For the text-containing cell, return its midpoint in (x, y) coordinate format. 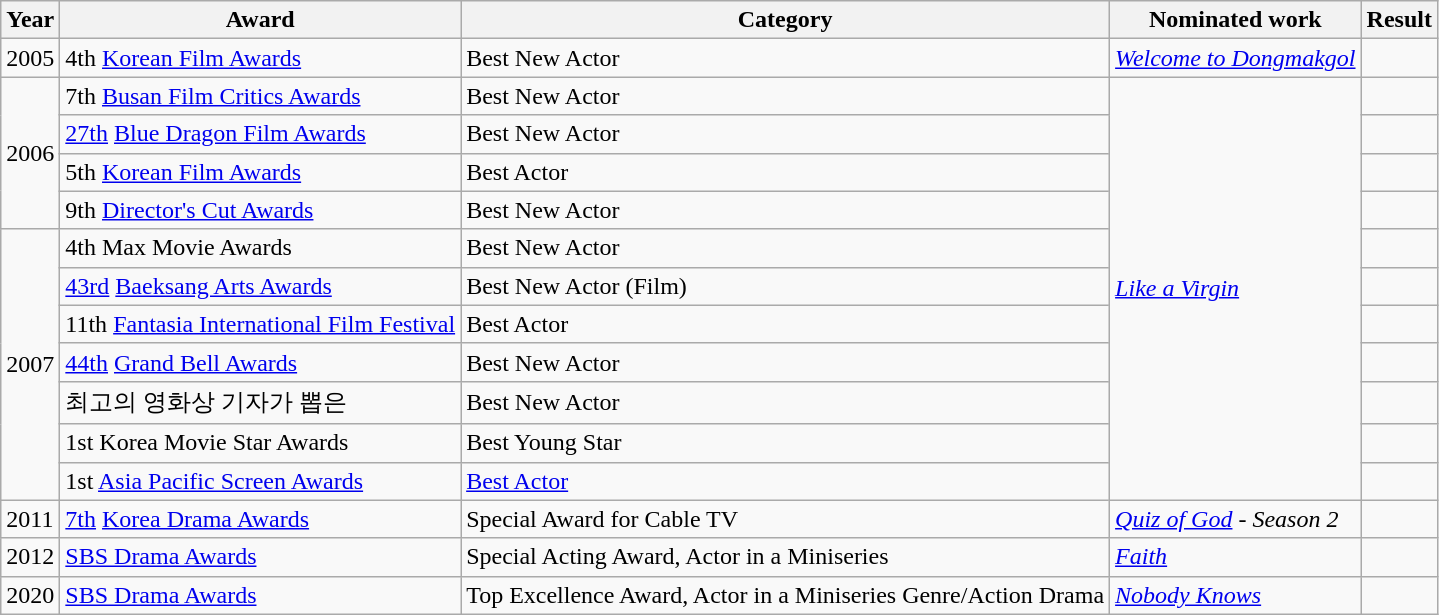
Best New Actor (Film) (786, 286)
Year (30, 20)
Category (786, 20)
2011 (30, 519)
2020 (30, 595)
Top Excellence Award, Actor in a Miniseries Genre/Action Drama (786, 595)
2005 (30, 58)
Like a Virgin (1236, 288)
5th Korean Film Awards (260, 172)
Faith (1236, 557)
4th Korean Film Awards (260, 58)
Best Young Star (786, 443)
44th Grand Bell Awards (260, 362)
2007 (30, 364)
27th Blue Dragon Film Awards (260, 134)
Welcome to Dongmakgol (1236, 58)
Result (1399, 20)
Quiz of God - Season 2 (1236, 519)
1st Asia Pacific Screen Awards (260, 481)
4th Max Movie Awards (260, 248)
Nominated work (1236, 20)
Special Acting Award, Actor in a Miniseries (786, 557)
7th Korea Drama Awards (260, 519)
Award (260, 20)
9th Director's Cut Awards (260, 210)
Nobody Knows (1236, 595)
1st Korea Movie Star Awards (260, 443)
최고의 영화상 기자가 뽑은 (260, 402)
2006 (30, 153)
7th Busan Film Critics Awards (260, 96)
43rd Baeksang Arts Awards (260, 286)
11th Fantasia International Film Festival (260, 324)
2012 (30, 557)
Special Award for Cable TV (786, 519)
